Return [X, Y] of the center of cell containing provided text 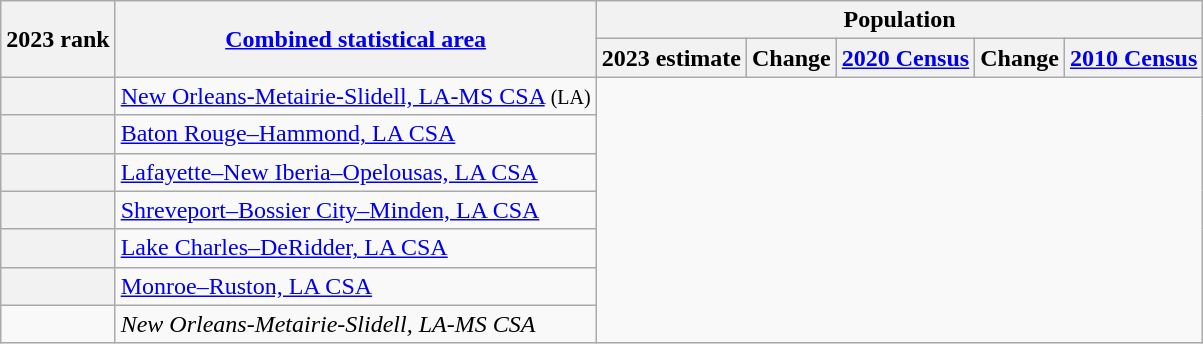
2023 rank [58, 39]
Shreveport–Bossier City–Minden, LA CSA [356, 210]
Population [900, 20]
Lafayette–New Iberia–Opelousas, LA CSA [356, 172]
2023 estimate [671, 58]
Monroe–Ruston, LA CSA [356, 286]
2020 Census [905, 58]
Combined statistical area [356, 39]
Baton Rouge–Hammond, LA CSA [356, 134]
Lake Charles–DeRidder, LA CSA [356, 248]
New Orleans-Metairie-Slidell, LA-MS CSA [356, 324]
New Orleans-Metairie-Slidell, LA-MS CSA (LA) [356, 96]
2010 Census [1133, 58]
